Provide the (X, Y) coordinate of the cell's center where the given text is located.  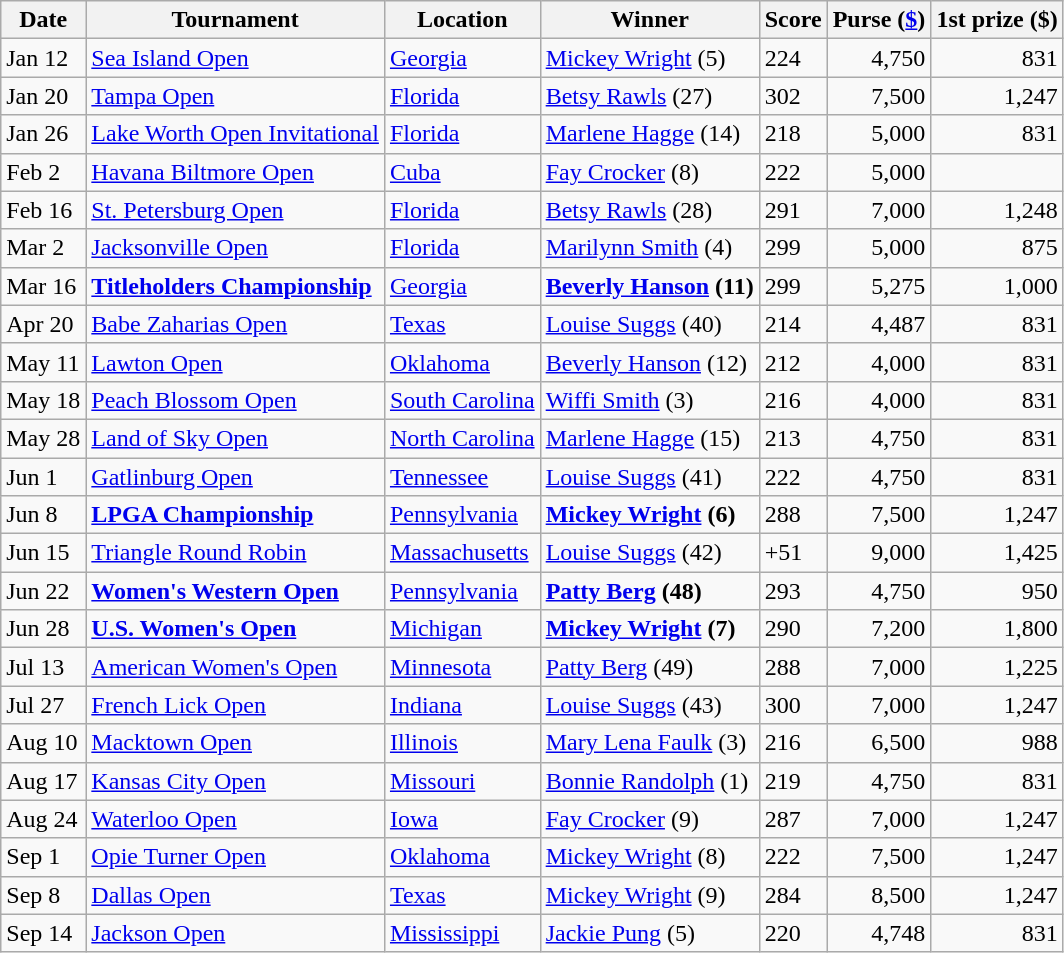
North Carolina (462, 438)
Score (793, 20)
Havana Biltmore Open (236, 172)
218 (793, 134)
950 (997, 591)
Location (462, 20)
Louise Suggs (41) (650, 477)
Jun 22 (44, 591)
Patty Berg (49) (650, 667)
Betsy Rawls (27) (650, 96)
220 (793, 933)
4,748 (879, 933)
Cuba (462, 172)
Date (44, 20)
Triangle Round Robin (236, 553)
Mickey Wright (6) (650, 515)
1,800 (997, 629)
Mickey Wright (7) (650, 629)
Sea Island Open (236, 58)
French Lick Open (236, 705)
Louise Suggs (42) (650, 553)
1st prize ($) (997, 20)
Jun 1 (44, 477)
6,500 (879, 743)
U.S. Women's Open (236, 629)
Jackson Open (236, 933)
224 (793, 58)
284 (793, 895)
4,487 (879, 324)
Jun 8 (44, 515)
Tournament (236, 20)
Massachusetts (462, 553)
Fay Crocker (8) (650, 172)
South Carolina (462, 400)
Betsy Rawls (28) (650, 210)
Aug 10 (44, 743)
Patty Berg (48) (650, 591)
Mickey Wright (8) (650, 857)
+51 (793, 553)
LPGA Championship (236, 515)
Jacksonville Open (236, 248)
293 (793, 591)
Titleholders Championship (236, 286)
Louise Suggs (40) (650, 324)
Apr 20 (44, 324)
Minnesota (462, 667)
Mar 2 (44, 248)
Tampa Open (236, 96)
212 (793, 362)
Sep 1 (44, 857)
291 (793, 210)
219 (793, 781)
Mary Lena Faulk (3) (650, 743)
1,248 (997, 210)
Dallas Open (236, 895)
Mississippi (462, 933)
Feb 2 (44, 172)
Louise Suggs (43) (650, 705)
Jackie Pung (5) (650, 933)
302 (793, 96)
Jan 26 (44, 134)
Jun 28 (44, 629)
May 28 (44, 438)
9,000 (879, 553)
Wiffi Smith (3) (650, 400)
Indiana (462, 705)
Jan 12 (44, 58)
290 (793, 629)
1,225 (997, 667)
Women's Western Open (236, 591)
Waterloo Open (236, 819)
Mickey Wright (5) (650, 58)
1,425 (997, 553)
Sep 8 (44, 895)
7,200 (879, 629)
300 (793, 705)
Lake Worth Open Invitational (236, 134)
Sep 14 (44, 933)
988 (997, 743)
Kansas City Open (236, 781)
5,275 (879, 286)
Marilynn Smith (4) (650, 248)
Feb 16 (44, 210)
Lawton Open (236, 362)
1,000 (997, 286)
American Women's Open (236, 667)
Mickey Wright (9) (650, 895)
214 (793, 324)
Peach Blossom Open (236, 400)
Missouri (462, 781)
Opie Turner Open (236, 857)
287 (793, 819)
Michigan (462, 629)
Mar 16 (44, 286)
Marlene Hagge (15) (650, 438)
Tennessee (462, 477)
May 18 (44, 400)
May 11 (44, 362)
Purse ($) (879, 20)
Gatlinburg Open (236, 477)
St. Petersburg Open (236, 210)
Jul 13 (44, 667)
Illinois (462, 743)
Iowa (462, 819)
Beverly Hanson (11) (650, 286)
213 (793, 438)
Macktown Open (236, 743)
Jul 27 (44, 705)
Jun 15 (44, 553)
Marlene Hagge (14) (650, 134)
Aug 24 (44, 819)
875 (997, 248)
Beverly Hanson (12) (650, 362)
Winner (650, 20)
Jan 20 (44, 96)
8,500 (879, 895)
Bonnie Randolph (1) (650, 781)
Babe Zaharias Open (236, 324)
Land of Sky Open (236, 438)
Aug 17 (44, 781)
Fay Crocker (9) (650, 819)
